Pinpoint the cell where the given text exists, returning its [X, Y] midpoint coordinate. 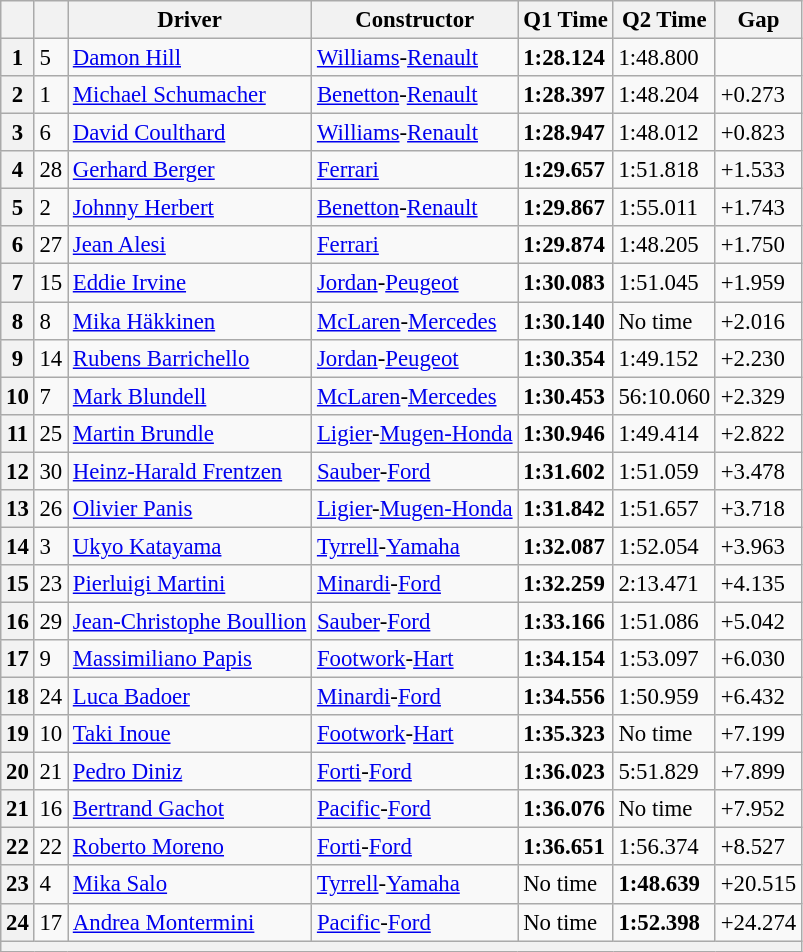
1:48.639 [664, 885]
18 [18, 697]
Ukyo Katayama [190, 546]
Pedro Diniz [190, 772]
1:30.140 [566, 321]
1:32.259 [566, 584]
Rubens Barrichello [190, 358]
19 [18, 734]
+2.230 [758, 358]
13 [18, 509]
+8.527 [758, 847]
1:48.205 [664, 245]
1:53.097 [664, 659]
1:34.556 [566, 697]
+0.273 [758, 95]
David Coulthard [190, 133]
1:49.152 [664, 358]
+1.959 [758, 283]
Andrea Montermini [190, 922]
1:48.800 [664, 58]
Bertrand Gachot [190, 809]
1:51.657 [664, 509]
+1.533 [758, 170]
25 [50, 433]
1:36.076 [566, 809]
+0.823 [758, 133]
1:28.947 [566, 133]
1:55.011 [664, 208]
Martin Brundle [190, 433]
30 [50, 471]
Jean Alesi [190, 245]
1:36.023 [566, 772]
+7.952 [758, 809]
1:28.397 [566, 95]
+4.135 [758, 584]
1:30.453 [566, 396]
Johnny Herbert [190, 208]
+20.515 [758, 885]
1:34.154 [566, 659]
Q2 Time [664, 20]
1:28.124 [566, 58]
1:30.083 [566, 283]
1:51.818 [664, 170]
Gap [758, 20]
Eddie Irvine [190, 283]
1:51.059 [664, 471]
Olivier Panis [190, 509]
1:29.874 [566, 245]
Taki Inoue [190, 734]
5:51.829 [664, 772]
1:29.867 [566, 208]
56:10.060 [664, 396]
20 [18, 772]
+2.822 [758, 433]
+5.042 [758, 621]
Gerhard Berger [190, 170]
Driver [190, 20]
26 [50, 509]
Michael Schumacher [190, 95]
+3.963 [758, 546]
1:35.323 [566, 734]
1:52.054 [664, 546]
1:31.602 [566, 471]
Luca Badoer [190, 697]
1:31.842 [566, 509]
Mark Blundell [190, 396]
1:49.414 [664, 433]
1:50.959 [664, 697]
Heinz-Harald Frentzen [190, 471]
Pierluigi Martini [190, 584]
2:13.471 [664, 584]
1:32.087 [566, 546]
Constructor [415, 20]
12 [18, 471]
11 [18, 433]
+2.329 [758, 396]
Q1 Time [566, 20]
+3.478 [758, 471]
Damon Hill [190, 58]
+3.718 [758, 509]
+1.743 [758, 208]
+6.432 [758, 697]
28 [50, 170]
+1.750 [758, 245]
Roberto Moreno [190, 847]
Massimiliano Papis [190, 659]
+7.899 [758, 772]
Jean-Christophe Boullion [190, 621]
1:30.946 [566, 433]
1:52.398 [664, 922]
+24.274 [758, 922]
+6.030 [758, 659]
+7.199 [758, 734]
1:29.657 [566, 170]
1:48.012 [664, 133]
27 [50, 245]
1:36.651 [566, 847]
29 [50, 621]
1:30.354 [566, 358]
Mika Häkkinen [190, 321]
1:51.086 [664, 621]
1:48.204 [664, 95]
1:51.045 [664, 283]
1:56.374 [664, 847]
+2.016 [758, 321]
1:33.166 [566, 621]
Mika Salo [190, 885]
